Output the (x, y) coordinate of the center of the cell containing the given text.  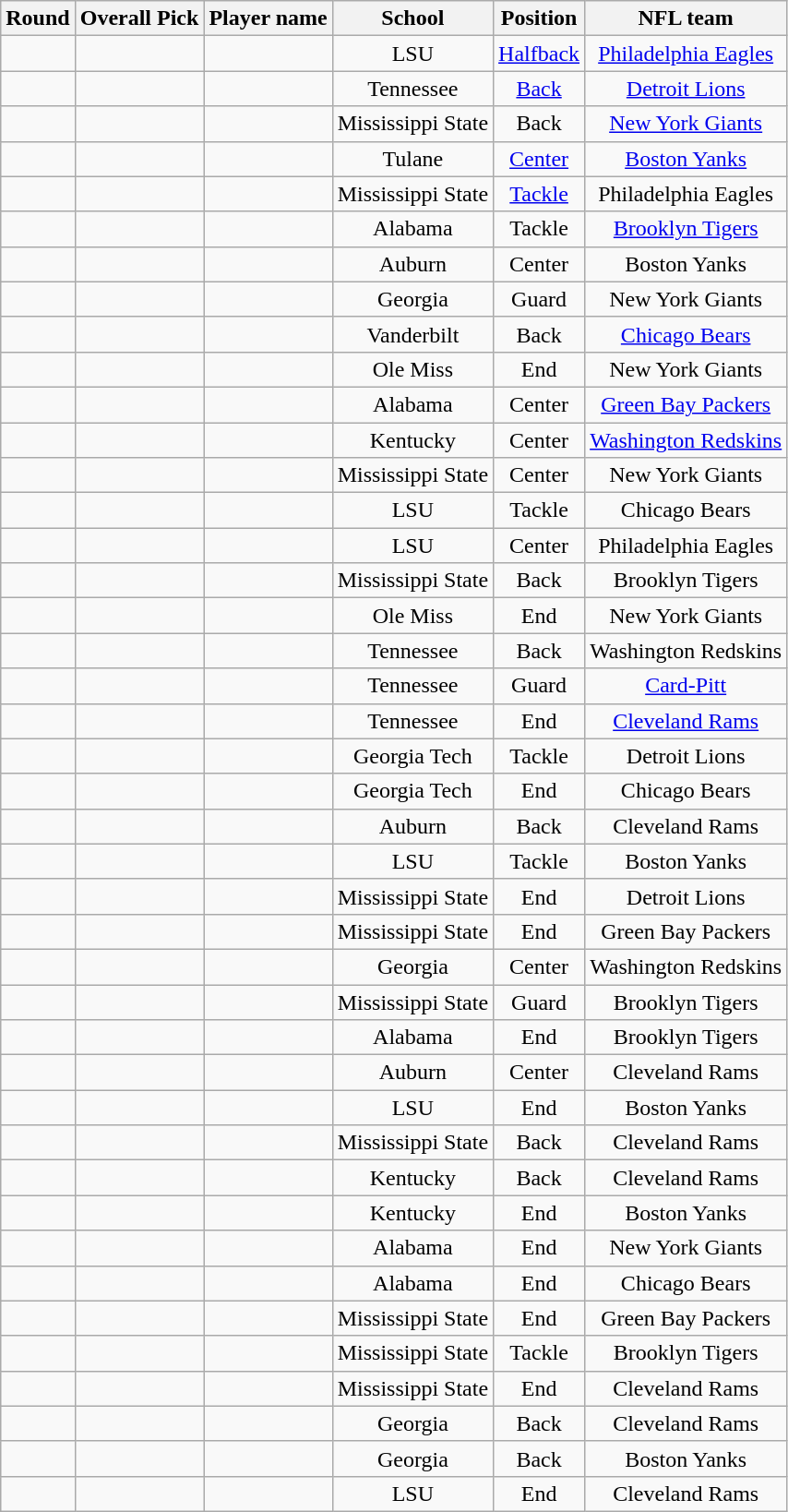
School (412, 18)
Overall Pick (139, 18)
Round (38, 18)
Tulane (412, 159)
Position (539, 18)
Player name (268, 18)
Halfback (539, 54)
Card-Pitt (687, 686)
Vanderbilt (412, 334)
NFL team (687, 18)
